Extract the [X, Y] coordinate from the center of the cell holding the provided text.  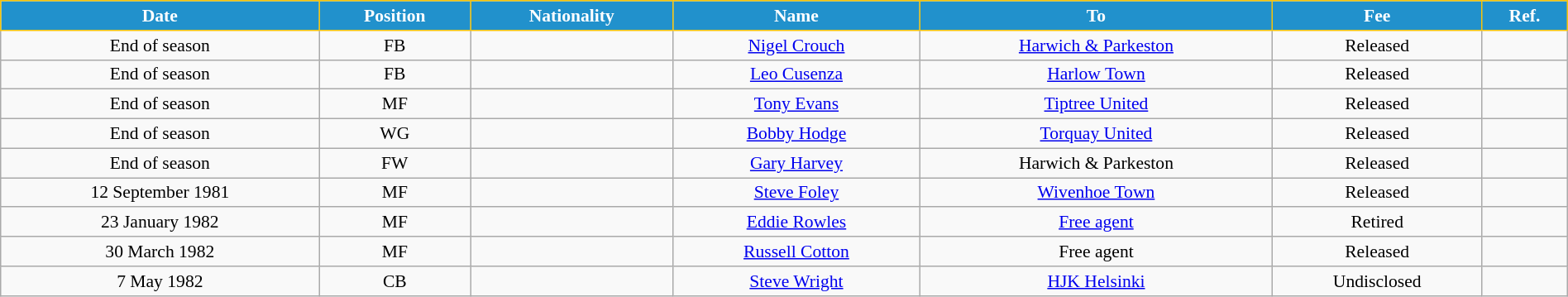
Harlow Town [1097, 74]
Tiptree United [1097, 104]
Bobby Hodge [796, 134]
23 January 1982 [160, 223]
Eddie Rowles [796, 223]
CB [395, 281]
Steve Wright [796, 281]
Nigel Crouch [796, 46]
Name [796, 16]
Leo Cusenza [796, 74]
Tony Evans [796, 104]
HJK Helsinki [1097, 281]
Nationality [572, 16]
Ref. [1525, 16]
Torquay United [1097, 134]
Fee [1378, 16]
To [1097, 16]
30 March 1982 [160, 251]
FW [395, 163]
Date [160, 16]
Steve Foley [796, 193]
Undisclosed [1378, 281]
7 May 1982 [160, 281]
Wivenhoe Town [1097, 193]
12 September 1981 [160, 193]
WG [395, 134]
Gary Harvey [796, 163]
Position [395, 16]
Russell Cotton [796, 251]
Retired [1378, 223]
